For the text-containing cell, return its midpoint in [X, Y] coordinate format. 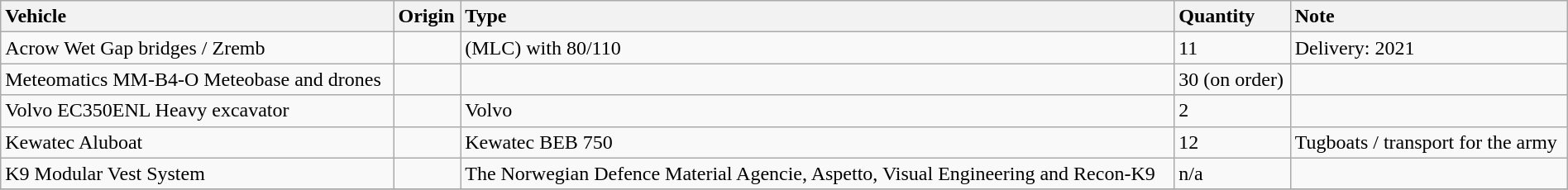
Acrow Wet Gap bridges / Zremb [197, 48]
11 [1232, 48]
Tugboats / transport for the army [1429, 142]
Kewatec BEB 750 [817, 142]
Kewatec Aluboat [197, 142]
Type [817, 17]
2 [1232, 111]
Quantity [1232, 17]
Delivery: 2021 [1429, 48]
Meteomatics MM-B4-O Meteobase and drones [197, 79]
(MLC) with 80/110 [817, 48]
K9 Modular Vest System [197, 173]
12 [1232, 142]
Volvo [817, 111]
Vehicle [197, 17]
Origin [427, 17]
Note [1429, 17]
Volvo EC350ENL Heavy excavator [197, 111]
n/a [1232, 173]
30 (on order) [1232, 79]
The Norwegian Defence Material Agencie, Aspetto, Visual Engineering and Recon-K9 [817, 173]
